Find where the given text appears and provide that cell's center as [X, Y] coordinate. 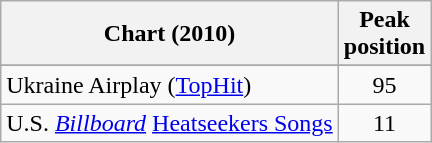
Peakposition [384, 34]
Chart (2010) [170, 34]
95 [384, 85]
11 [384, 123]
U.S. Billboard Heatseekers Songs [170, 123]
Ukraine Airplay (TopHit) [170, 85]
